Determine the [x, y] coordinate at the center of the cell enclosing the given text.  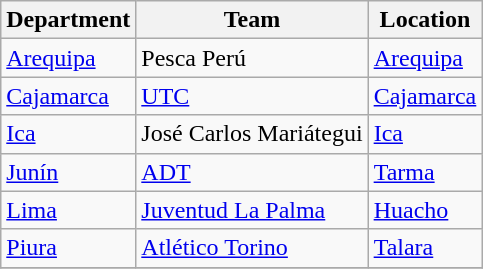
Pesca Perú [252, 58]
Tarma [425, 172]
Team [252, 20]
Lima [68, 210]
UTC [252, 96]
Piura [68, 248]
Juventud La Palma [252, 210]
Junín [68, 172]
ADT [252, 172]
Huacho [425, 210]
Location [425, 20]
Talara [425, 248]
Department [68, 20]
José Carlos Mariátegui [252, 134]
Atlético Torino [252, 248]
